Locate the cell with the specified text and output its (X, Y) center coordinate. 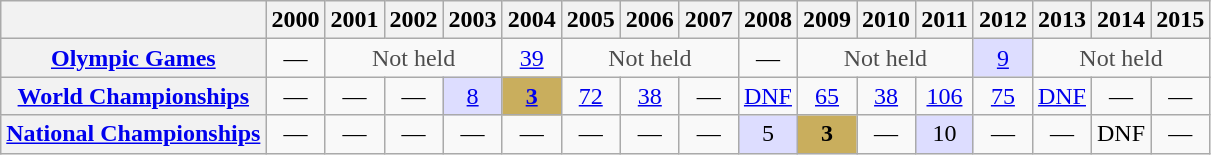
8 (472, 96)
World Championships (134, 96)
2005 (590, 20)
2000 (296, 20)
2010 (886, 20)
2009 (826, 20)
2007 (708, 20)
2012 (1002, 20)
2013 (1062, 20)
2004 (532, 20)
2001 (354, 20)
5 (768, 134)
Olympic Games (134, 58)
2014 (1122, 20)
2002 (414, 20)
65 (826, 96)
National Championships (134, 134)
9 (1002, 58)
75 (1002, 96)
2008 (768, 20)
2006 (650, 20)
2015 (1180, 20)
2003 (472, 20)
2011 (945, 20)
72 (590, 96)
10 (945, 134)
39 (532, 58)
106 (945, 96)
